Scan for the cell matching the given text and deliver its [x, y] coordinate at center. 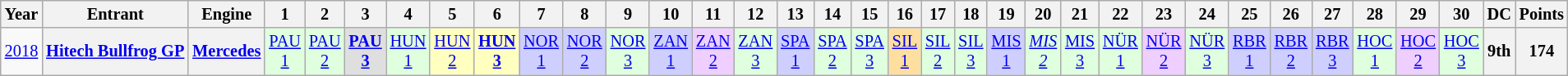
10 [671, 14]
PAU1 [284, 51]
Hitech Bullfrog GP [115, 51]
18 [971, 14]
HUN1 [408, 51]
11 [713, 14]
ZAN3 [756, 51]
16 [905, 14]
Engine [227, 14]
HUN3 [496, 51]
ZAN1 [671, 51]
13 [796, 14]
NÜR1 [1121, 51]
2018 [21, 51]
27 [1332, 14]
NÜR3 [1206, 51]
Entrant [115, 14]
SPA3 [869, 51]
MIS3 [1080, 51]
Points [1542, 14]
PAU3 [366, 51]
SIL2 [938, 51]
SPA1 [796, 51]
MIS1 [1006, 51]
20 [1043, 14]
SPA2 [832, 51]
RBR3 [1332, 51]
1 [284, 14]
HOC1 [1376, 51]
8 [585, 14]
26 [1291, 14]
19 [1006, 14]
ZAN2 [713, 51]
7 [541, 14]
30 [1461, 14]
21 [1080, 14]
MIS2 [1043, 51]
174 [1542, 51]
PAU2 [325, 51]
NOR1 [541, 51]
Mercedes [227, 51]
9th [1499, 51]
HUN2 [452, 51]
6 [496, 14]
NOR2 [585, 51]
HOC2 [1418, 51]
Year [21, 14]
22 [1121, 14]
9 [628, 14]
17 [938, 14]
14 [832, 14]
DC [1499, 14]
29 [1418, 14]
24 [1206, 14]
4 [408, 14]
SIL3 [971, 51]
RBR2 [1291, 51]
HOC3 [1461, 51]
15 [869, 14]
12 [756, 14]
NÜR2 [1164, 51]
SIL1 [905, 51]
RBR1 [1249, 51]
2 [325, 14]
23 [1164, 14]
25 [1249, 14]
5 [452, 14]
28 [1376, 14]
3 [366, 14]
NOR3 [628, 51]
